Search for the cell housing the specified text and yield its (X, Y) center coordinate. 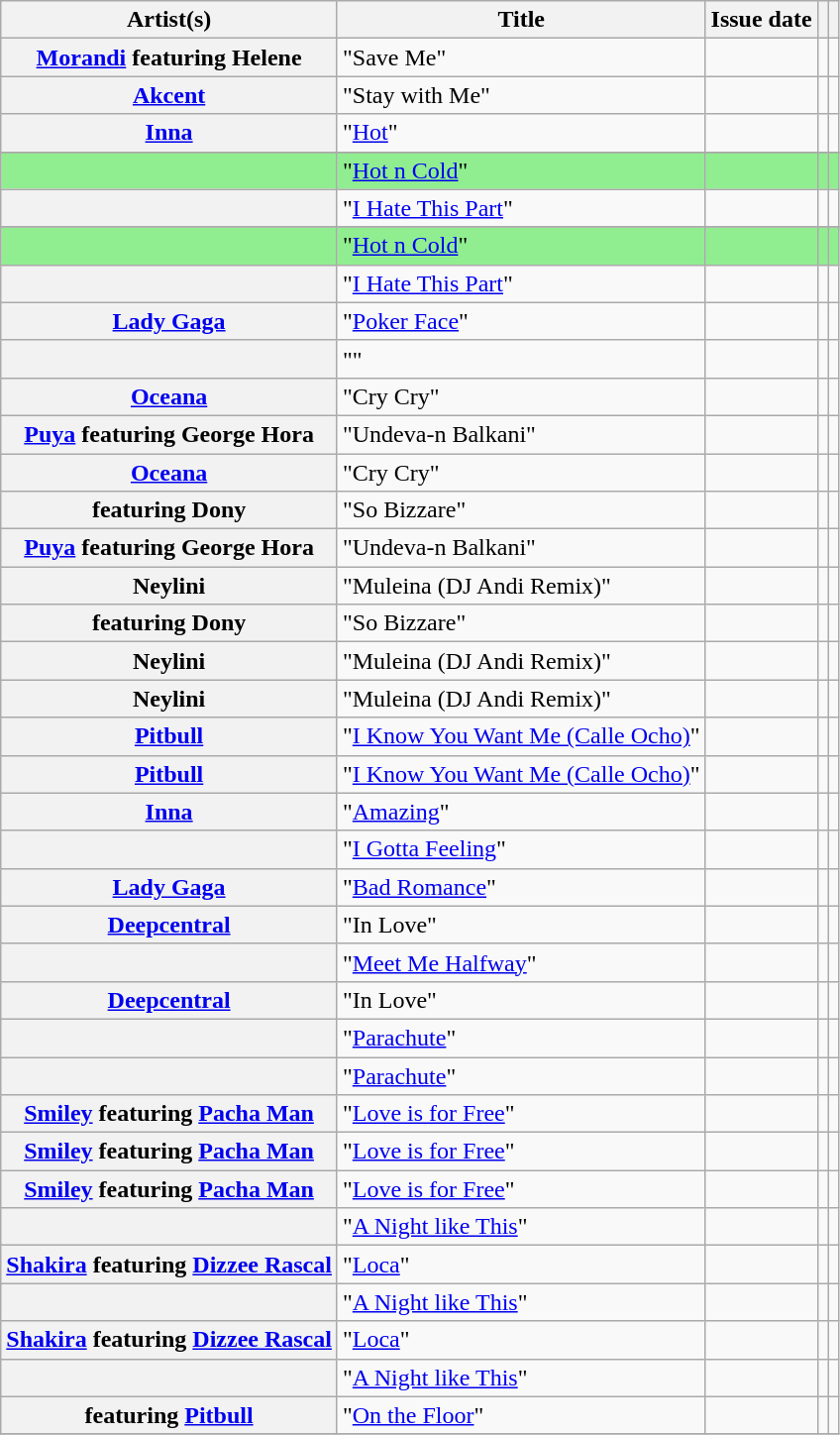
"" (521, 359)
Akcent (169, 95)
"Amazing" (521, 812)
"Hot" (521, 133)
Artist(s) (169, 20)
Morandi featuring Helene (169, 57)
"Poker Face" (521, 321)
"On the Floor" (521, 1415)
featuring Pitbull (169, 1415)
"Bad Romance" (521, 887)
"Stay with Me" (521, 95)
Title (521, 20)
"Save Me" (521, 57)
"Meet Me Halfway" (521, 962)
Issue date (761, 20)
"I Gotta Feeling" (521, 849)
